Output the (X, Y) coordinate of the center of the cell containing the given text.  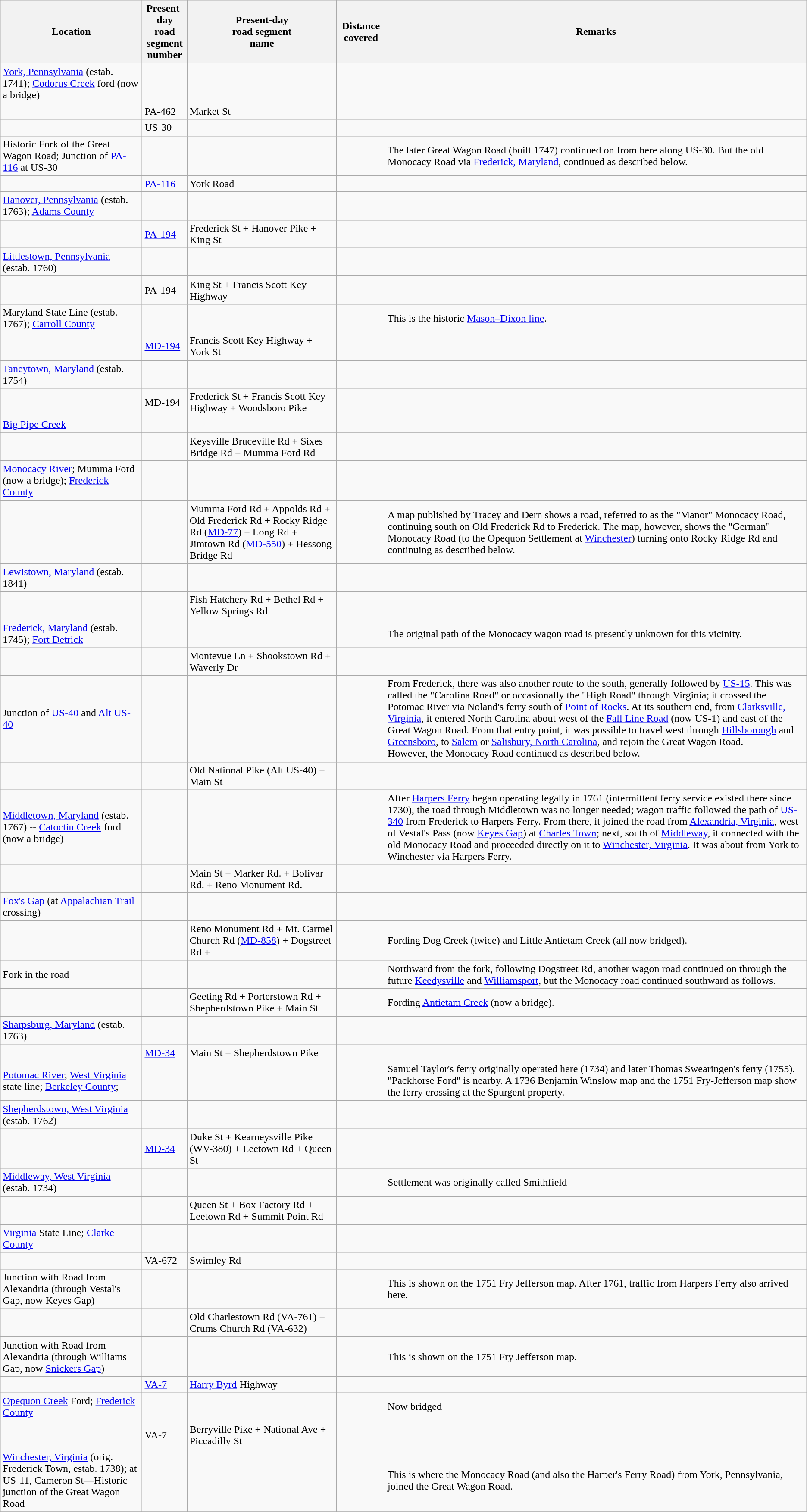
Littlestown, Pennsylvania (estab. 1760) (72, 262)
Mumma Ford Rd + Appolds Rd + Old Frederick Rd + Rocky Ridge Rd (MD-77) + Long Rd + Jimtown Rd (MD-550) + Hessong Bridge Rd (262, 532)
Now bridged (596, 1406)
Monocacy River; Mumma Ford (now a bridge); Frederick County (72, 481)
Historic Fork of the Great Wagon Road; Junction of PA-116 at US-30 (72, 156)
King St + Francis Scott Key Highway (262, 290)
Lewistown, Maryland (estab. 1841) (72, 578)
This is the historic Mason–Dixon line. (596, 318)
Present-day road segment number (165, 32)
Frederick St + Hanover Pike + King St (262, 234)
Settlement was originally called Smithfield (596, 1182)
This is shown on the 1751 Fry Jefferson map. (596, 1356)
Distance covered (361, 32)
Queen St + Box Factory Rd + Leetown Rd + Summit Point Rd (262, 1211)
Potomac River; West Virginia state line; Berkeley County; (72, 1081)
Virginia State Line; Clarke County (72, 1238)
Winchester, Virginia (orig. Frederick Town, estab. 1738); at US-11, Cameron St—Historic junction of the Great Wagon Road (72, 1481)
Sharpsburg, Maryland (estab. 1763) (72, 1030)
The original path of the Monocacy wagon road is presently unknown for this vicinity. (596, 634)
US-30 (165, 128)
Reno Monument Rd + Mt. Carmel Church Rd (MD-858) + Dogstreet Rd + (262, 940)
Location (72, 32)
Swimley Rd (262, 1261)
York, Pennsylvania (estab. 1741); Codorus Creek ford (now a bridge) (72, 83)
Duke St + Kearneysville Pike (WV-380) + Leetown Rd + Queen St (262, 1149)
Fox's Gap (at Appalachian Trail crossing) (72, 906)
PA-116 (165, 184)
Big Pipe Creek (72, 425)
Middletown, Maryland (estab. 1767) -- Catoctin Creek ford (now a bridge) (72, 827)
Old National Pike (Alt US-40) + Main St (262, 776)
VA-672 (165, 1261)
Junction with Road from Alexandria (through Williams Gap, now Snickers Gap) (72, 1356)
Berryville Pike + National Ave + Piccadilly St (262, 1435)
Main St + Shepherdstown Pike (262, 1053)
Junction with Road from Alexandria (through Vestal's Gap, now Keyes Gap) (72, 1289)
Market St (262, 111)
Shepherdstown, West Virginia (estab. 1762) (72, 1115)
Main St + Marker Rd. + Bolivar Rd. + Reno Monument Rd. (262, 879)
Fish Hatchery Rd + Bethel Rd + Yellow Springs Rd (262, 605)
PA-462 (165, 111)
Hanover, Pennsylvania (estab. 1763); Adams County (72, 206)
York Road (262, 184)
Remarks (596, 32)
Present-day road segment name (262, 32)
Frederick St + Francis Scott Key Highway + Woodsboro Pike (262, 403)
Fork in the road (72, 974)
Keysville Bruceville Rd + Sixes Bridge Rd + Mumma Ford Rd (262, 447)
Harry Byrd Highway (262, 1384)
Opequon Creek Ford; Frederick County (72, 1406)
Old Charlestown Rd (VA-761) + Crums Church Rd (VA-632) (262, 1323)
Junction of US-40 and Alt US-40 (72, 719)
Frederick, Maryland (estab. 1745); Fort Detrick (72, 634)
Montevue Ln + Shookstown Rd + Waverly Dr (262, 661)
Maryland State Line (estab. 1767); Carroll County (72, 318)
This is shown on the 1751 Fry Jefferson map. After 1761, traffic from Harpers Ferry also arrived here. (596, 1289)
Francis Scott Key Highway + York St (262, 346)
Fording Antietam Creek (now a bridge). (596, 1003)
Taneytown, Maryland (estab. 1754) (72, 374)
Middleway, West Virginia (estab. 1734) (72, 1182)
Fording Dog Creek (twice) and Little Antietam Creek (all now bridged). (596, 940)
Geeting Rd + Porterstown Rd + Shepherdstown Pike + Main St (262, 1003)
This is where the Monocacy Road (and also the Harper's Ferry Road) from York, Pennsylvania, joined the Great Wagon Road. (596, 1481)
